Return [x, y] of the center of cell containing provided text 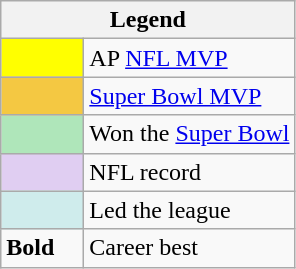
AP NFL MVP [190, 58]
Bold [42, 248]
Career best [190, 248]
Led the league [190, 210]
Legend [148, 20]
Super Bowl MVP [190, 96]
Won the Super Bowl [190, 134]
NFL record [190, 172]
